Locate the cell with the specified text and output its (X, Y) center coordinate. 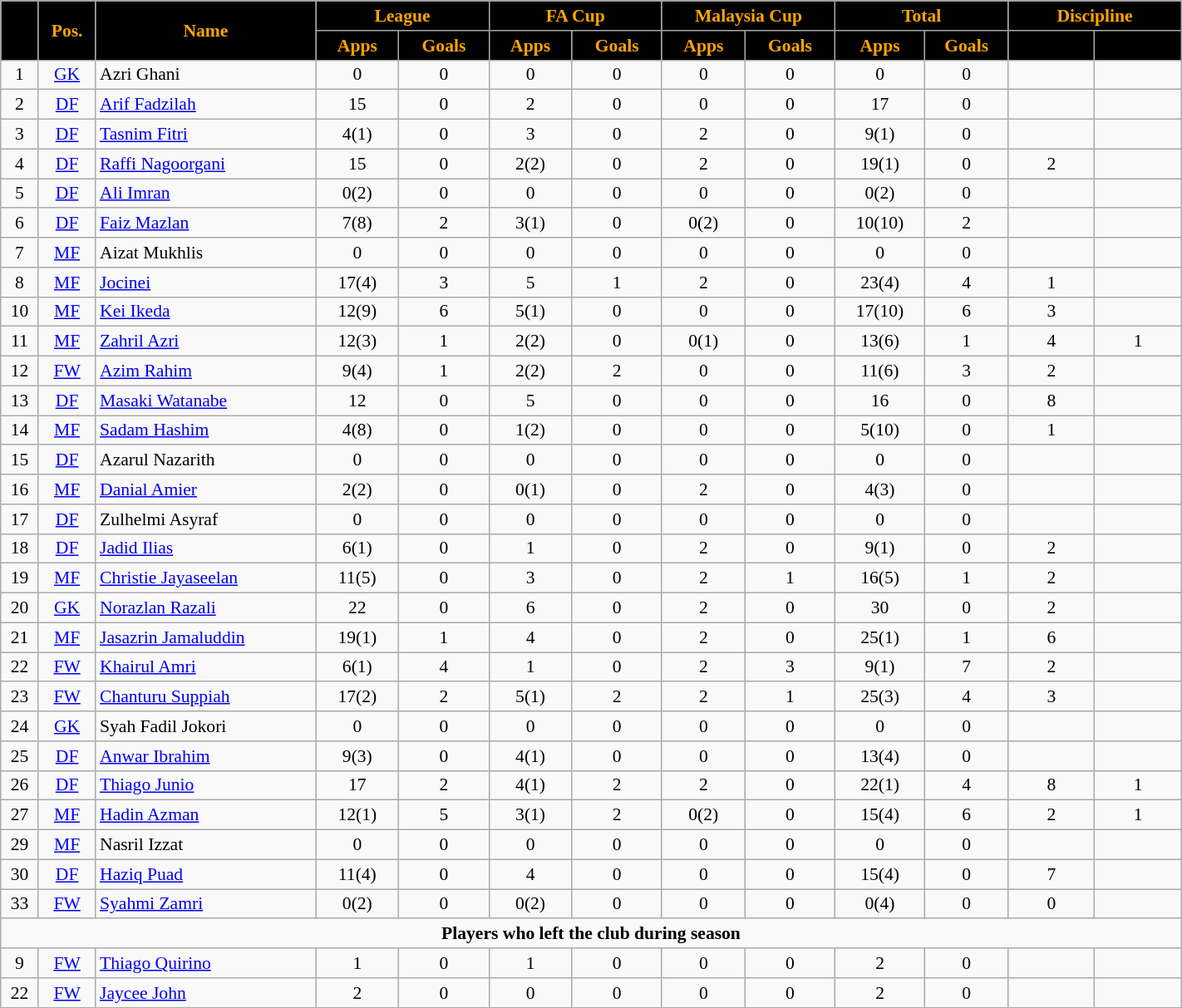
Norazlan Razali (206, 608)
Azri Ghani (206, 75)
13(6) (880, 342)
27 (20, 815)
4(3) (880, 489)
Khairul Amri (206, 667)
Sadam Hashim (206, 430)
13 (20, 401)
23 (20, 697)
24 (20, 726)
29 (20, 845)
Nasril Izzat (206, 845)
17(10) (880, 312)
FA Cup (575, 16)
18 (20, 548)
17(4) (357, 283)
League (402, 16)
Thiago Junio (206, 785)
Jadid Ilias (206, 548)
23(4) (880, 283)
13(4) (880, 756)
Players who left the club during season (591, 934)
Arif Fadzilah (206, 105)
12(9) (357, 312)
Hadin Azman (206, 815)
Thiago Quirino (206, 963)
Name (206, 30)
Total (922, 16)
Syahmi Zamri (206, 904)
Tasnim Fitri (206, 135)
11(5) (357, 578)
16(5) (880, 578)
Malaysia Cup (748, 16)
Faiz Mazlan (206, 224)
Jocinei (206, 283)
11 (20, 342)
Raffi Nagoorgani (206, 164)
Azarul Nazarith (206, 460)
Syah Fadil Jokori (206, 726)
12(1) (357, 815)
14 (20, 430)
Haziq Puad (206, 874)
Danial Amier (206, 489)
Pos. (66, 30)
5(10) (880, 430)
Masaki Watanabe (206, 401)
Discipline (1095, 16)
25 (20, 756)
26 (20, 785)
Ali Imran (206, 194)
19 (20, 578)
Christie Jayaseelan (206, 578)
7(8) (357, 224)
22(1) (880, 785)
25(1) (880, 637)
1(2) (530, 430)
10 (20, 312)
Aizat Mukhlis (206, 253)
4(8) (357, 430)
Azim Rahim (206, 371)
21 (20, 637)
Chanturu Suppiah (206, 697)
17(2) (357, 697)
20 (20, 608)
11(6) (880, 371)
9(4) (357, 371)
Anwar Ibrahim (206, 756)
33 (20, 904)
Jasazrin Jamaluddin (206, 637)
Zahril Azri (206, 342)
Jaycee John (206, 993)
Zulhelmi Asyraf (206, 519)
12(3) (357, 342)
9 (20, 963)
25(3) (880, 697)
Kei Ikeda (206, 312)
0(4) (880, 904)
10(10) (880, 224)
9(3) (357, 756)
11(4) (357, 874)
